Determine the (x, y) coordinate at the center of the cell enclosing the given text.  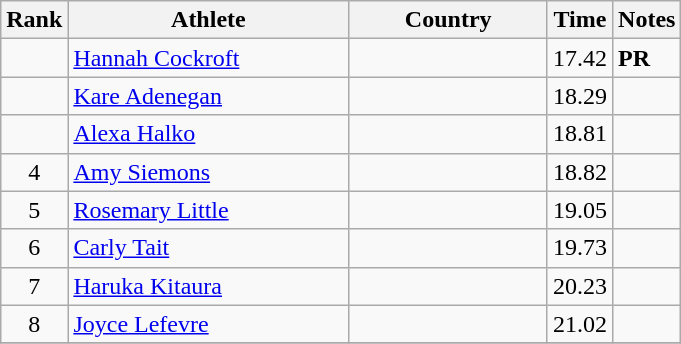
Haruka Kitaura (208, 286)
PR (647, 58)
5 (34, 210)
Carly Tait (208, 248)
4 (34, 172)
Joyce Lefevre (208, 324)
20.23 (580, 286)
Time (580, 20)
8 (34, 324)
21.02 (580, 324)
Rank (34, 20)
18.81 (580, 134)
19.73 (580, 248)
Country (448, 20)
Kare Adenegan (208, 96)
19.05 (580, 210)
18.29 (580, 96)
Notes (647, 20)
Athlete (208, 20)
Amy Siemons (208, 172)
6 (34, 248)
7 (34, 286)
Rosemary Little (208, 210)
18.82 (580, 172)
Alexa Halko (208, 134)
17.42 (580, 58)
Hannah Cockroft (208, 58)
